Pinpoint the cell where the given text exists, returning its (x, y) midpoint coordinate. 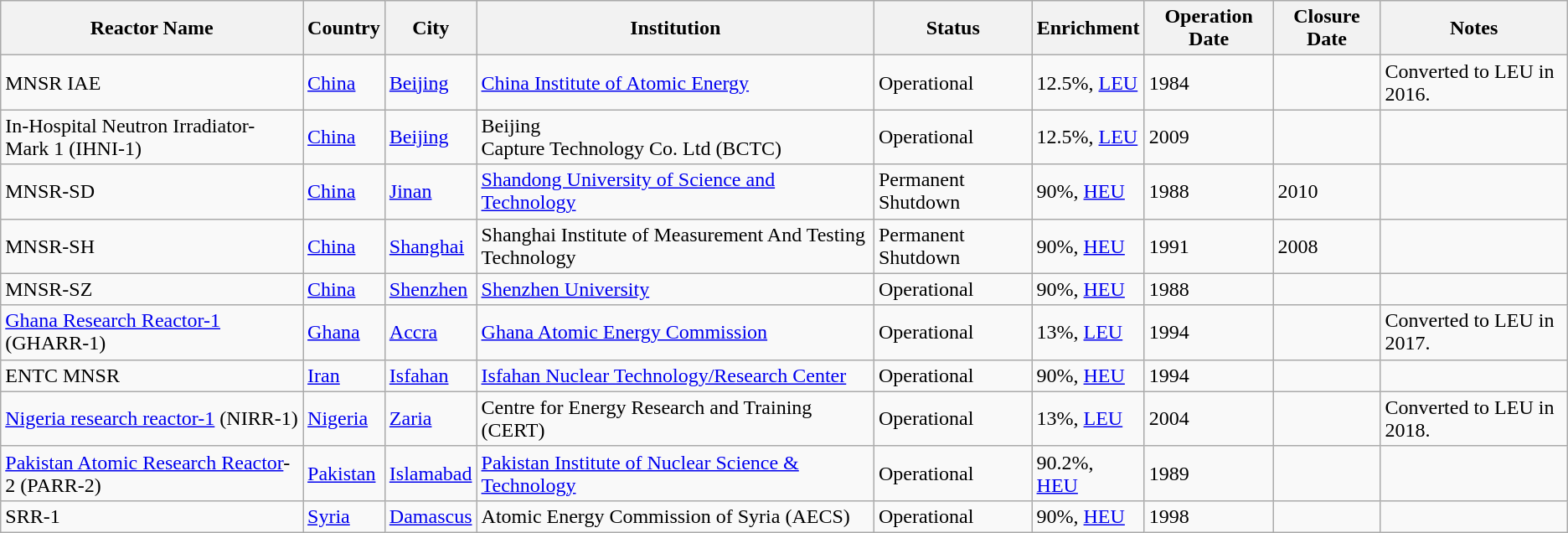
Status (953, 28)
Reactor Name (152, 28)
Pakistan (344, 473)
Syria (344, 516)
Isfahan (431, 375)
2004 (1209, 419)
2009 (1209, 137)
1984 (1209, 82)
Institution (675, 28)
Nigeria (344, 419)
1998 (1209, 516)
90.2%, HEU (1088, 473)
Enrichment (1088, 28)
Atomic Energy Commission of Syria (AECS) (675, 516)
MNSR IAE (152, 82)
Notes (1474, 28)
In-Hospital Neutron Irradiator-Mark 1 (IHNI-1) (152, 137)
Shanghai (431, 246)
Accra (431, 332)
Iran (344, 375)
Country (344, 28)
Pakistan Atomic Research Reactor-2 (PARR-2) (152, 473)
MNSR-SD (152, 191)
Shanghai Institute of Measurement And Testing Technology (675, 246)
2010 (1327, 191)
Islamabad (431, 473)
Ghana Atomic Energy Commission (675, 332)
Operation Date (1209, 28)
Converted to LEU in 2017. (1474, 332)
Zaria (431, 419)
Converted to LEU in 2018. (1474, 419)
Damascus (431, 516)
SRR-1 (152, 516)
ENTC MNSR (152, 375)
2008 (1327, 246)
Nigeria research reactor-1 (NIRR-1) (152, 419)
China Institute of Atomic Energy (675, 82)
Centre for Energy Research and Training (CERT) (675, 419)
Isfahan Nuclear Technology/Research Center (675, 375)
Shandong University of Science and Technology (675, 191)
Ghana Research Reactor-1 (GHARR-1) (152, 332)
Closure Date (1327, 28)
Converted to LEU in 2016. (1474, 82)
Shenzhen (431, 289)
MNSR-SZ (152, 289)
City (431, 28)
1989 (1209, 473)
Ghana (344, 332)
1991 (1209, 246)
Jinan (431, 191)
BeijingCapture Technology Co. Ltd (BCTC) (675, 137)
Shenzhen University (675, 289)
MNSR-SH (152, 246)
Pakistan Institute of Nuclear Science & Technology (675, 473)
